Output the (x, y) coordinate of the center of the cell containing the given text.  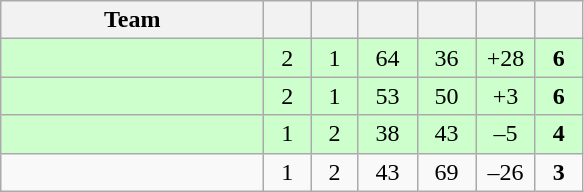
38 (388, 134)
50 (446, 96)
69 (446, 172)
4 (558, 134)
–5 (506, 134)
64 (388, 58)
3 (558, 172)
53 (388, 96)
Team (132, 20)
36 (446, 58)
–26 (506, 172)
+28 (506, 58)
+3 (506, 96)
